Determine the (X, Y) coordinate at the center of the cell enclosing the given text.  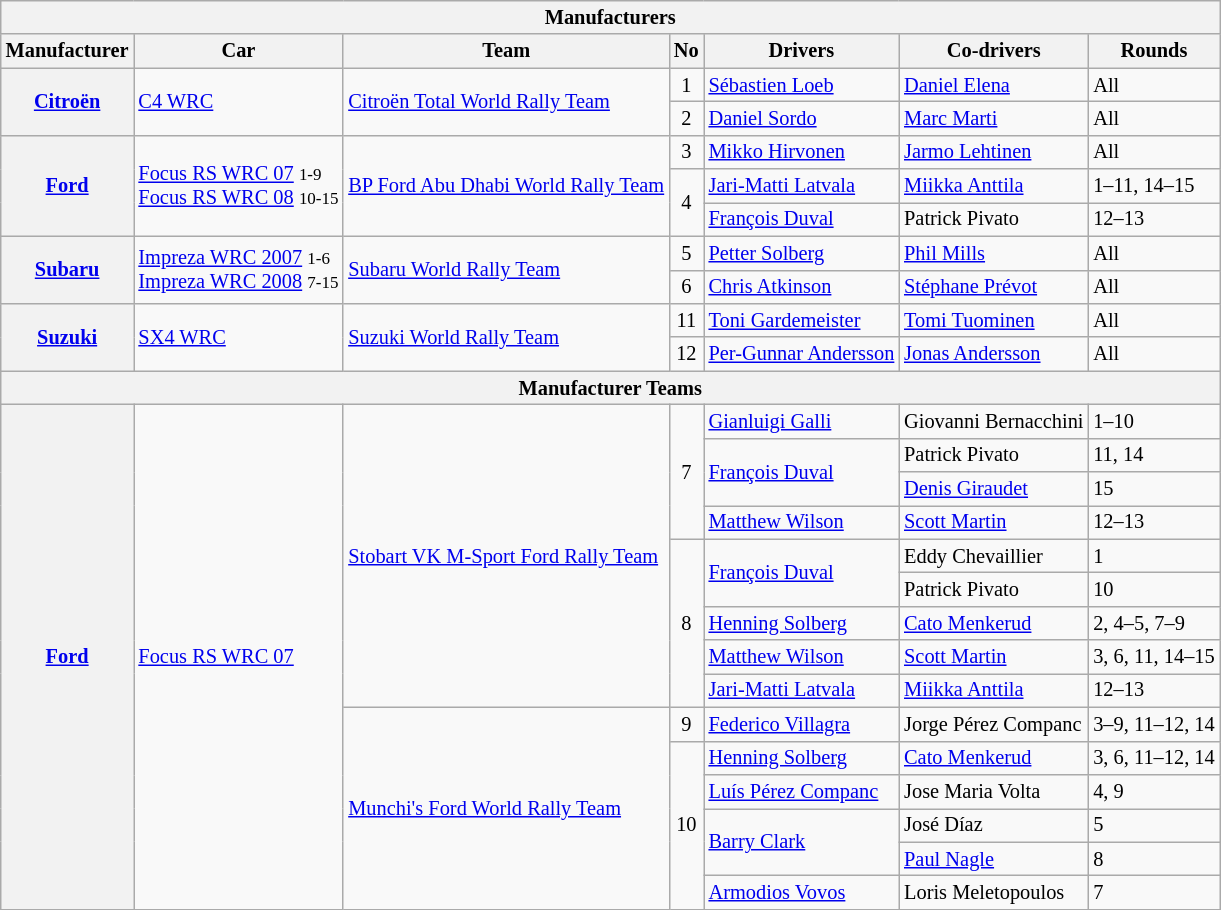
11, 14 (1154, 455)
José Díaz (994, 825)
Per-Gunnar Andersson (802, 354)
Subaru (68, 270)
Phil Mills (994, 253)
1–10 (1154, 421)
Drivers (802, 51)
Citroën (68, 102)
Armodios Vovos (802, 892)
1–11, 14–15 (1154, 186)
Chris Atkinson (802, 287)
Jose Maria Volta (994, 791)
Manufacturer Teams (610, 388)
2 (686, 118)
Suzuki World Rally Team (506, 336)
Luís Pérez Companc (802, 791)
Citroën Total World Rally Team (506, 102)
11 (686, 320)
3, 6, 11–12, 14 (1154, 758)
15 (1154, 489)
3 (686, 152)
Barry Clark (802, 842)
2, 4–5, 7–9 (1154, 623)
C4 WRC (239, 102)
Tomi Tuominen (994, 320)
Petter Solberg (802, 253)
SX4 WRC (239, 336)
Giovanni Bernacchini (994, 421)
Co-drivers (994, 51)
Subaru World Rally Team (506, 270)
Suzuki (68, 336)
Focus RS WRC 07 (239, 656)
Loris Meletopoulos (994, 892)
Sébastien Loeb (802, 85)
Manufacturers (610, 17)
4, 9 (1154, 791)
Impreza WRC 2007 1-6Impreza WRC 2008 7-15 (239, 270)
3, 6, 11, 14–15 (1154, 657)
3–9, 11–12, 14 (1154, 724)
Stéphane Prévot (994, 287)
Team (506, 51)
Paul Nagle (994, 859)
Mikko Hirvonen (802, 152)
Daniel Elena (994, 85)
Gianluigi Galli (802, 421)
Eddy Chevaillier (994, 556)
Jorge Pérez Companc (994, 724)
6 (686, 287)
12 (686, 354)
Jarmo Lehtinen (994, 152)
Marc Marti (994, 118)
Daniel Sordo (802, 118)
Car (239, 51)
Denis Giraudet (994, 489)
Jonas Andersson (994, 354)
No (686, 51)
4 (686, 202)
Focus RS WRC 07 1-9Focus RS WRC 08 10-15 (239, 186)
9 (686, 724)
Manufacturer (68, 51)
BP Ford Abu Dhabi World Rally Team (506, 186)
Munchi's Ford World Rally Team (506, 808)
Federico Villagra (802, 724)
Toni Gardemeister (802, 320)
Stobart VK M-Sport Ford Rally Team (506, 556)
Rounds (1154, 51)
